Return the (X, Y) coordinate for the center point of the cell that contains the specified text.  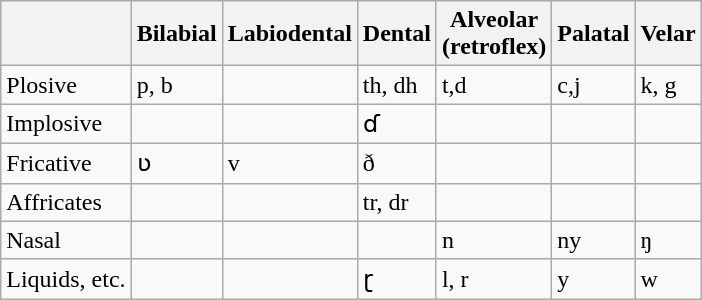
Labiodental (290, 34)
tr, dr (396, 202)
Implosive (66, 124)
ny (594, 240)
n (494, 240)
y (594, 279)
Velar (668, 34)
Palatal (594, 34)
c,j (594, 85)
t,d (494, 85)
ɗ (396, 124)
w (668, 279)
Liquids, etc. (66, 279)
th, dh (396, 85)
l, r (494, 279)
Bilabial (176, 34)
ŋ (668, 240)
k, g (668, 85)
Fricative (66, 163)
v (290, 163)
ɽ (396, 279)
Affricates (66, 202)
Plosive (66, 85)
Alveolar(retroflex) (494, 34)
Dental (396, 34)
ʋ (176, 163)
p, b (176, 85)
Nasal (66, 240)
ð (396, 163)
